Locate the cell with the specified text and output its (X, Y) center coordinate. 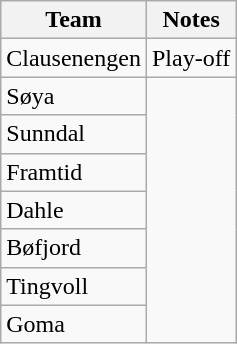
Goma (74, 324)
Notes (190, 20)
Dahle (74, 210)
Clausenengen (74, 58)
Play-off (190, 58)
Team (74, 20)
Søya (74, 96)
Bøfjord (74, 248)
Sunndal (74, 134)
Tingvoll (74, 286)
Framtid (74, 172)
